Capture the cell that displays the provided text and extract its (X, Y) central coordinate. 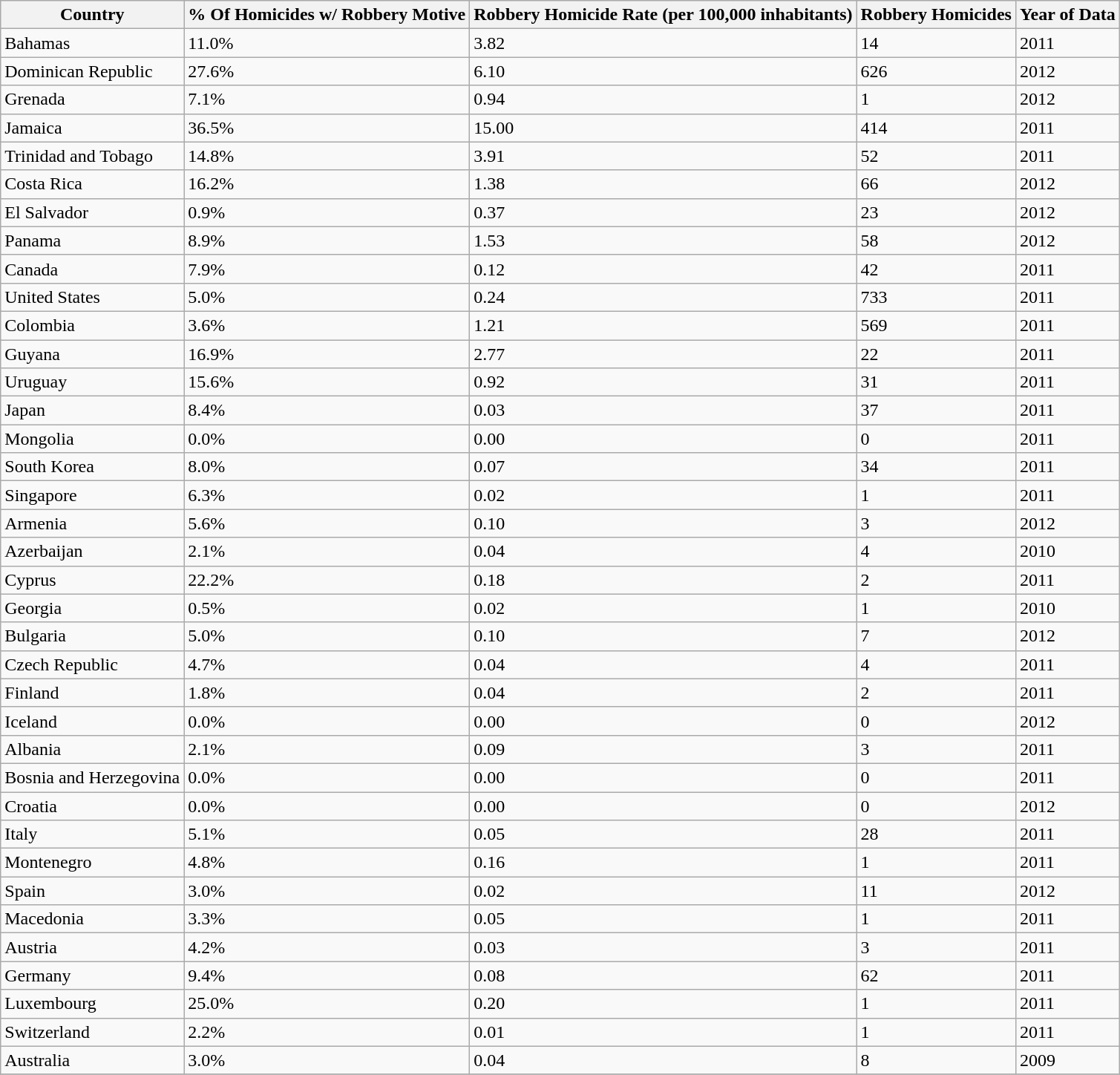
11.0% (327, 43)
3.91 (664, 156)
Robbery Homicide Rate (per 100,000 inhabitants) (664, 15)
7.1% (327, 99)
Panama (92, 241)
22.2% (327, 580)
414 (936, 128)
Italy (92, 834)
Australia (92, 1060)
Colombia (92, 325)
Luxembourg (92, 1004)
4.7% (327, 664)
Dominican Republic (92, 71)
0.09 (664, 749)
2009 (1067, 1060)
1.38 (664, 184)
Albania (92, 749)
% Of Homicides w/ Robbery Motive (327, 15)
25.0% (327, 1004)
0.37 (664, 212)
Robbery Homicides (936, 15)
5.6% (327, 523)
28 (936, 834)
22 (936, 354)
0.18 (664, 580)
Montenegro (92, 863)
3.6% (327, 325)
0.07 (664, 467)
7.9% (327, 269)
1.21 (664, 325)
14 (936, 43)
0.20 (664, 1004)
El Salvador (92, 212)
2.77 (664, 354)
Czech Republic (92, 664)
31 (936, 382)
15.00 (664, 128)
0.24 (664, 297)
5.1% (327, 834)
36.5% (327, 128)
58 (936, 241)
Costa Rica (92, 184)
27.6% (327, 71)
Croatia (92, 806)
Finland (92, 693)
0.9% (327, 212)
2.2% (327, 1032)
0.16 (664, 863)
14.8% (327, 156)
Austria (92, 947)
4.8% (327, 863)
Year of Data (1067, 15)
23 (936, 212)
569 (936, 325)
Mongolia (92, 439)
733 (936, 297)
6.10 (664, 71)
Iceland (92, 721)
Japan (92, 411)
3.82 (664, 43)
16.2% (327, 184)
8 (936, 1060)
Bulgaria (92, 636)
34 (936, 467)
Georgia (92, 608)
626 (936, 71)
1.53 (664, 241)
0.92 (664, 382)
Azerbaijan (92, 552)
0.08 (664, 976)
Bosnia and Herzegovina (92, 777)
15.6% (327, 382)
0.12 (664, 269)
8.0% (327, 467)
Cyprus (92, 580)
South Korea (92, 467)
52 (936, 156)
4.2% (327, 947)
Canada (92, 269)
11 (936, 891)
Uruguay (92, 382)
7 (936, 636)
Macedonia (92, 919)
Armenia (92, 523)
Switzerland (92, 1032)
Singapore (92, 495)
42 (936, 269)
9.4% (327, 976)
1.8% (327, 693)
Grenada (92, 99)
0.5% (327, 608)
8.4% (327, 411)
62 (936, 976)
66 (936, 184)
0.94 (664, 99)
16.9% (327, 354)
37 (936, 411)
8.9% (327, 241)
Trinidad and Tobago (92, 156)
6.3% (327, 495)
Jamaica (92, 128)
United States (92, 297)
Guyana (92, 354)
Bahamas (92, 43)
3.3% (327, 919)
Germany (92, 976)
Spain (92, 891)
0.01 (664, 1032)
Country (92, 15)
